Provide the [x, y] coordinate of the cell's center where the given text is located.  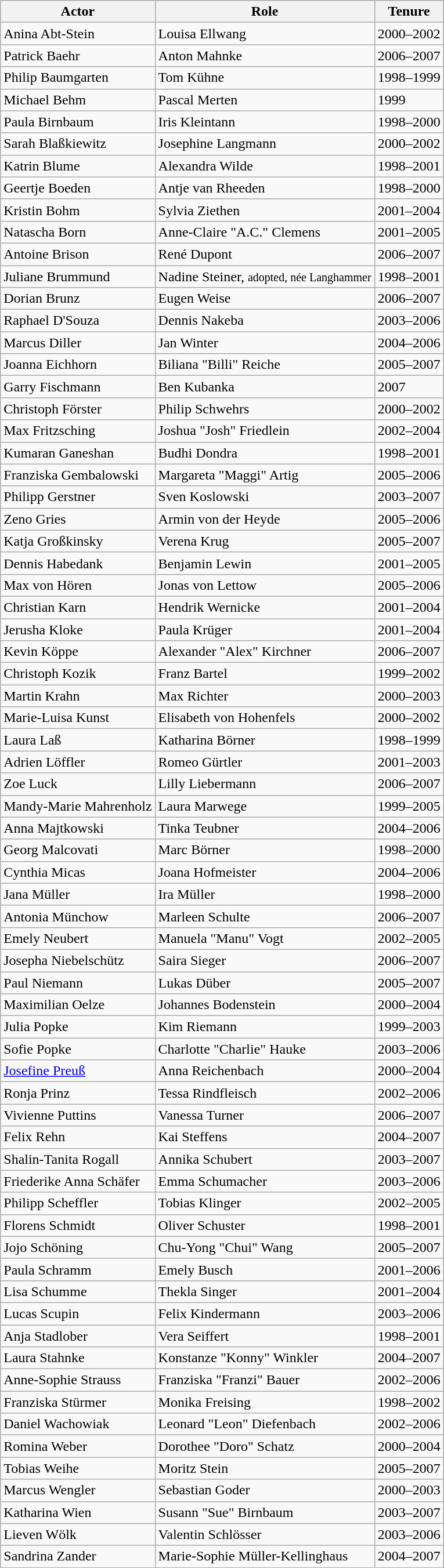
Christoph Förster [78, 409]
Jan Winter [265, 343]
Garry Fischmann [78, 387]
Julia Popke [78, 1027]
Dorian Brunz [78, 299]
Kevin Köppe [78, 652]
Joanna Eichhorn [78, 365]
Katharina Börner [265, 740]
Alexander "Alex" Kirchner [265, 652]
Patrick Baehr [78, 56]
Budhi Dondra [265, 453]
Chu-Yong "Chui" Wang [265, 1247]
Christian Karn [78, 607]
Paula Krüger [265, 629]
Juliane Brummund [78, 277]
Kristin Bohm [78, 210]
Paula Birnbaum [78, 122]
Iris Kleintann [265, 122]
Mandy-Marie Mahrenholz [78, 806]
Alexandra Wilde [265, 166]
Thekla Singer [265, 1291]
Kai Steffens [265, 1137]
Sandrina Zander [78, 1556]
Laura Marwege [265, 806]
Antje van Rheeden [265, 188]
Actor [78, 12]
Marcus Diller [78, 343]
Christoph Kozik [78, 674]
Antonia Münchow [78, 916]
Marie-Luisa Kunst [78, 718]
Marie-Sophie Müller-Kellinghaus [265, 1556]
Tenure [409, 12]
Josepha Niebelschütz [78, 960]
Charlotte "Charlie" Hauke [265, 1049]
Josephine Langmann [265, 144]
Philip Baumgarten [78, 78]
Felix Rehn [78, 1137]
Philipp Gerstner [78, 497]
Philipp Scheffler [78, 1203]
Sven Koslowski [265, 497]
Marleen Schulte [265, 916]
Max Fritzsching [78, 431]
Kumaran Ganeshan [78, 453]
Valentin Schlösser [265, 1534]
Cynthia Micas [78, 872]
Franziska Gembalowski [78, 475]
Franz Bartel [265, 674]
Role [265, 12]
2002–2004 [409, 431]
Anne-Sophie Strauss [78, 1380]
Johannes Bodenstein [265, 1005]
Lieven Wölk [78, 1534]
Florens Schmidt [78, 1225]
1999–2003 [409, 1027]
Anne-Claire "A.C." Clemens [265, 232]
Marcus Wengler [78, 1490]
Moritz Stein [265, 1468]
Dennis Habedank [78, 563]
Tobias Weihe [78, 1468]
Felix Kindermann [265, 1313]
2001–2006 [409, 1269]
Romeo Gürtler [265, 762]
Geertje Boeden [78, 188]
Daniel Wachowiak [78, 1424]
Tinka Teubner [265, 828]
Biliana "Billi" Reiche [265, 365]
Marc Börner [265, 850]
Lilly Liebermann [265, 784]
Paula Schramm [78, 1269]
Monika Freising [265, 1402]
Jonas von Lettow [265, 585]
Katrin Blume [78, 166]
Eugen Weise [265, 299]
1999–2002 [409, 674]
Kim Riemann [265, 1027]
Nadine Steiner, adopted, née Langhammer [265, 277]
Martin Krahn [78, 696]
Friederike Anna Schäfer [78, 1181]
Shalin-Tanita Rogall [78, 1159]
Dennis Nakeba [265, 321]
Josefine Preuß [78, 1071]
Lukas Düber [265, 983]
Jojo Schöning [78, 1247]
Verena Krug [265, 541]
Manuela "Manu" Vogt [265, 938]
1999–2005 [409, 806]
Anina Abt-Stein [78, 34]
Natascha Born [78, 232]
Hendrik Wernicke [265, 607]
Louisa Ellwang [265, 34]
Elisabeth von Hohenfels [265, 718]
Laura Stahnke [78, 1358]
Anton Mahnke [265, 56]
Tom Kühne [265, 78]
Zoe Luck [78, 784]
Lucas Scupin [78, 1313]
Maximilian Oelze [78, 1005]
Joana Hofmeister [265, 872]
Dorothee "Doro" Schatz [265, 1446]
Emma Schumacher [265, 1181]
Georg Malcovati [78, 850]
Saira Sieger [265, 960]
René Dupont [265, 254]
Raphael D'Souza [78, 321]
Armin von der Heyde [265, 519]
Susann "Sue" Birnbaum [265, 1512]
Philip Schwehrs [265, 409]
Joshua "Josh" Friedlein [265, 431]
Romina Weber [78, 1446]
Franziska Stürmer [78, 1402]
Ira Müller [265, 894]
Adrien Löffler [78, 762]
Leonard "Leon" Diefenbach [265, 1424]
2007 [409, 387]
Anna Majtkowski [78, 828]
Benjamin Lewin [265, 563]
Tobias Klinger [265, 1203]
Pascal Merten [265, 100]
Tessa Rindfleisch [265, 1093]
Katharina Wien [78, 1512]
Ben Kubanka [265, 387]
Anna Reichenbach [265, 1071]
Zeno Gries [78, 519]
1998–2002 [409, 1402]
Max Richter [265, 696]
Max von Hören [78, 585]
Emely Neubert [78, 938]
Sebastian Goder [265, 1490]
Paul Niemann [78, 983]
Margareta "Maggi" Artig [265, 475]
Sylvia Ziethen [265, 210]
Anja Stadlober [78, 1335]
Lisa Schumme [78, 1291]
Konstanze "Konny" Winkler [265, 1358]
Franziska "Franzi" Bauer [265, 1380]
Laura Laß [78, 740]
Vanessa Turner [265, 1115]
Katja Großkinsky [78, 541]
Oliver Schuster [265, 1225]
Michael Behm [78, 100]
Annika Schubert [265, 1159]
Jerusha Kloke [78, 629]
Sofie Popke [78, 1049]
Emely Busch [265, 1269]
Jana Müller [78, 894]
1999 [409, 100]
Ronja Prinz [78, 1093]
Vivienne Puttins [78, 1115]
Vera Seiffert [265, 1335]
Sarah Blaßkiewitz [78, 144]
2001–2003 [409, 762]
Antoine Brison [78, 254]
